Pinpoint the cell where the given text exists, returning its (X, Y) midpoint coordinate. 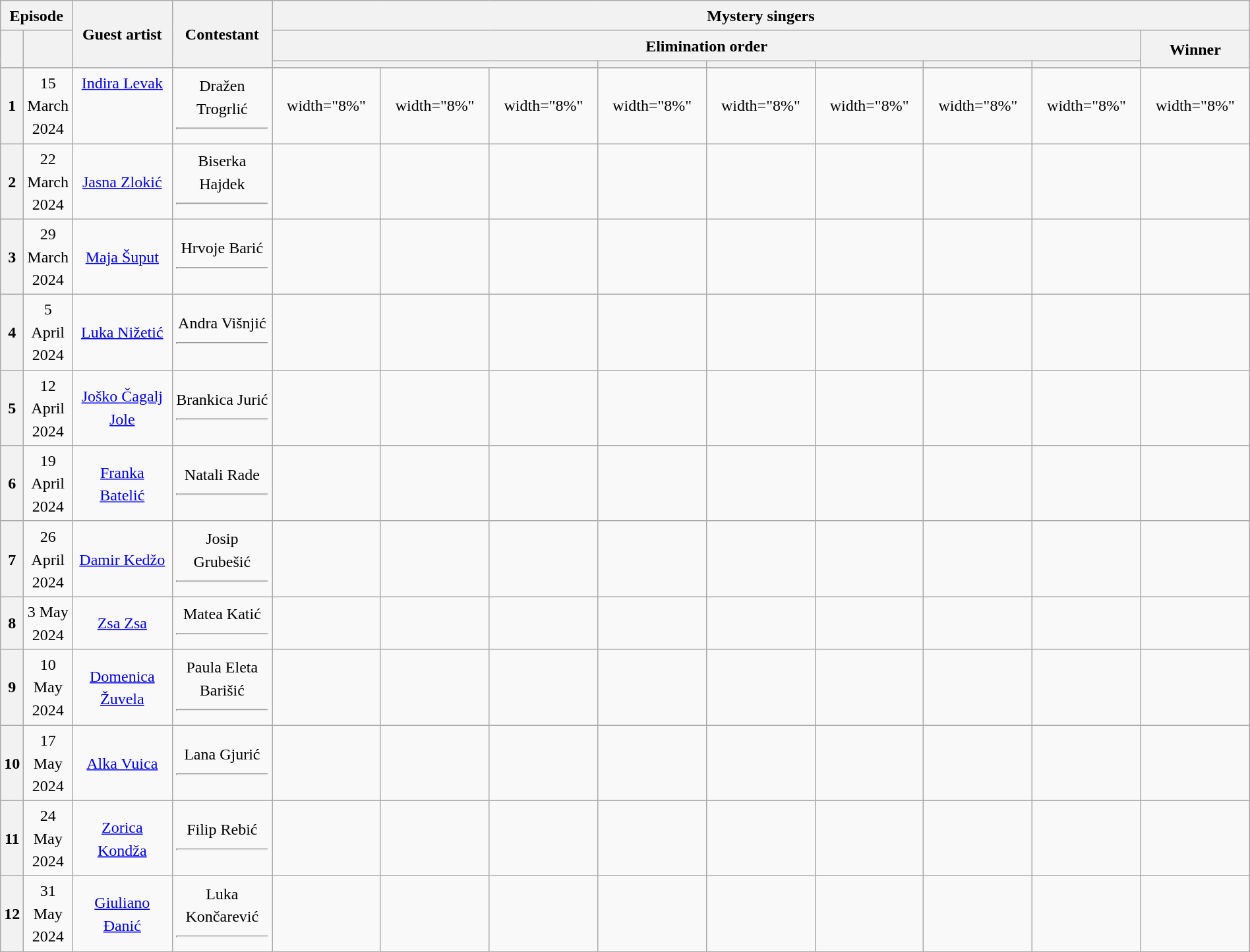
19 April 2024 (48, 484)
8 (12, 623)
Alka Vuica (123, 763)
Guest artist (123, 34)
Lana Gjurić (222, 763)
3 May 2024 (48, 623)
Hrvoje Barić (222, 257)
Domenica Žuvela (123, 687)
Luka Nižetić (123, 332)
2 (12, 182)
24 May 2024 (48, 839)
Paula Eleta Barišić (222, 687)
Joško Čagalj Jole (123, 407)
22 March 2024 (48, 182)
1 (12, 105)
Giuliano Đanić (123, 914)
5 (12, 407)
Episode (37, 16)
Josip Grubešić (222, 559)
7 (12, 559)
Dražen Trogrlić (222, 105)
Indira Levak (123, 105)
6 (12, 484)
11 (12, 839)
15 March 2024 (48, 105)
10 May 2024 (48, 687)
Maja Šuput (123, 257)
Winner (1195, 49)
31 May 2024 (48, 914)
Matea Katić (222, 623)
Luka Končarević (222, 914)
9 (12, 687)
Natali Rade (222, 484)
17 May 2024 (48, 763)
Mystery singers (761, 16)
4 (12, 332)
Brankica Jurić (222, 407)
Contestant (222, 34)
Jasna Zlokić (123, 182)
Elimination order (707, 45)
5 April 2024 (48, 332)
Biserka Hajdek (222, 182)
Franka Batelić (123, 484)
12 April 2024 (48, 407)
3 (12, 257)
Zsa Zsa (123, 623)
12 (12, 914)
Filip Rebić (222, 839)
26 April 2024 (48, 559)
29 March 2024 (48, 257)
Zorica Kondža (123, 839)
10 (12, 763)
Damir Kedžo (123, 559)
Andra Višnjić (222, 332)
